Detect which cell encompasses the target text, then output its (x, y) center coordinate. 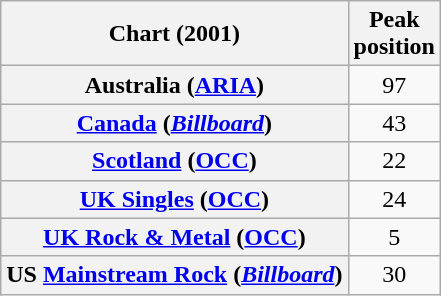
Australia (ARIA) (174, 85)
30 (394, 275)
97 (394, 85)
Peakposition (394, 34)
Canada (Billboard) (174, 123)
US Mainstream Rock (Billboard) (174, 275)
UK Rock & Metal (OCC) (174, 237)
24 (394, 199)
5 (394, 237)
Chart (2001) (174, 34)
Scotland (OCC) (174, 161)
22 (394, 161)
UK Singles (OCC) (174, 199)
43 (394, 123)
